Return the [x, y] coordinate for the center point of the cell that contains the specified text.  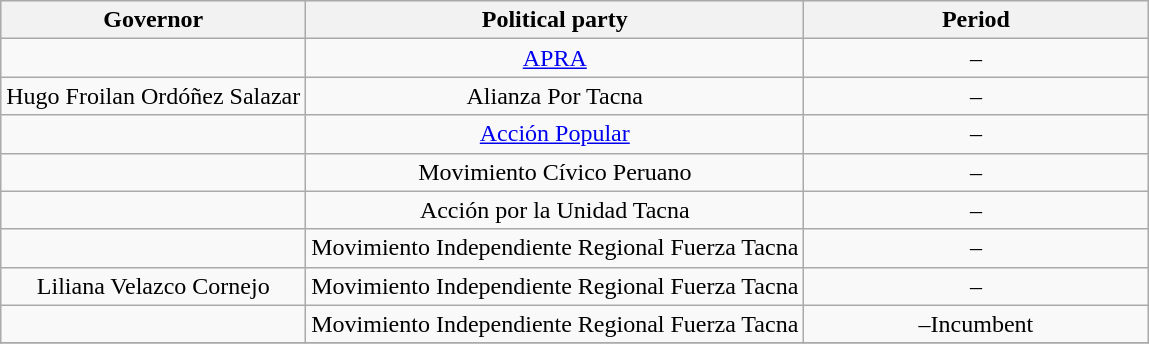
Acción Popular [555, 134]
Liliana Velazco Cornejo [154, 286]
Movimiento Cívico Peruano [555, 172]
Acción por la Unidad Tacna [555, 210]
APRA [555, 58]
–Incumbent [976, 324]
Hugo Froilan Ordóñez Salazar [154, 96]
Governor [154, 20]
Alianza Por Tacna [555, 96]
Period [976, 20]
Political party [555, 20]
